Locate the cell with the specified text and output its [x, y] center coordinate. 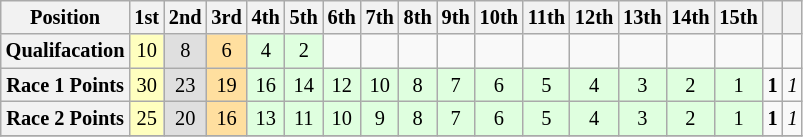
9 [380, 118]
20 [186, 118]
23 [186, 85]
5th [304, 17]
10th [499, 17]
14 [304, 85]
2nd [186, 17]
11 [304, 118]
14th [690, 17]
11th [546, 17]
8th [418, 17]
3rd [227, 17]
15th [739, 17]
6th [342, 17]
Race 2 Points [66, 118]
Race 1 Points [66, 85]
9th [456, 17]
7th [380, 17]
Position [66, 17]
12th [594, 17]
30 [146, 85]
1st [146, 17]
12 [342, 85]
19 [227, 85]
Qualifacation [66, 51]
13th [642, 17]
13 [266, 118]
25 [146, 118]
4th [266, 17]
